Scan for the cell matching the given text and deliver its [x, y] coordinate at center. 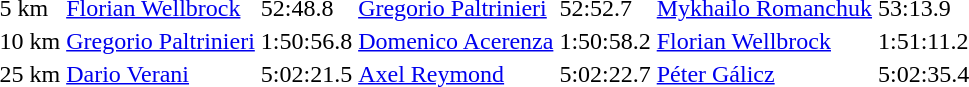
Domenico Acerenza [456, 41]
Gregorio Paltrinieri [161, 41]
Florian Wellbrock [764, 41]
1:50:58.2 [605, 41]
1:50:56.8 [306, 41]
